Return the [x, y] coordinate for the center point of the cell that contains the specified text.  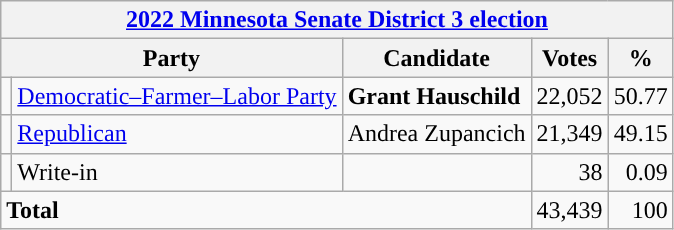
0.09 [640, 172]
% [640, 58]
49.15 [640, 134]
Democratic–Farmer–Labor Party [177, 96]
50.77 [640, 96]
22,052 [570, 96]
Andrea Zupancich [436, 134]
Write-in [177, 172]
Total [266, 210]
Votes [570, 58]
2022 Minnesota Senate District 3 election [337, 20]
43,439 [570, 210]
100 [640, 210]
Party [172, 58]
Candidate [436, 58]
21,349 [570, 134]
Republican [177, 134]
Grant Hauschild [436, 96]
38 [570, 172]
